Return the (x, y) coordinate for the center point of the cell that contains the specified text.  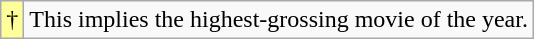
† (12, 20)
This implies the highest-grossing movie of the year. (279, 20)
